Identify which cell holds the provided text, then report its [x, y] central coordinate. 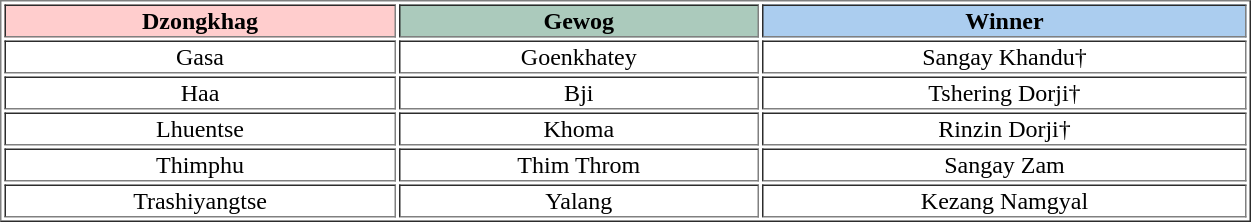
Thimphu [200, 164]
Tshering Dorji† [1004, 92]
Thim Throm [580, 164]
Gewog [580, 20]
Winner [1004, 20]
Bji [580, 92]
Trashiyangtse [200, 200]
Rinzin Dorji† [1004, 128]
Lhuentse [200, 128]
Haa [200, 92]
Sangay Zam [1004, 164]
Sangay Khandu† [1004, 56]
Yalang [580, 200]
Gasa [200, 56]
Khoma [580, 128]
Goenkhatey [580, 56]
Kezang Namgyal [1004, 200]
Dzongkhag [200, 20]
